Capture the cell that displays the provided text and extract its (x, y) central coordinate. 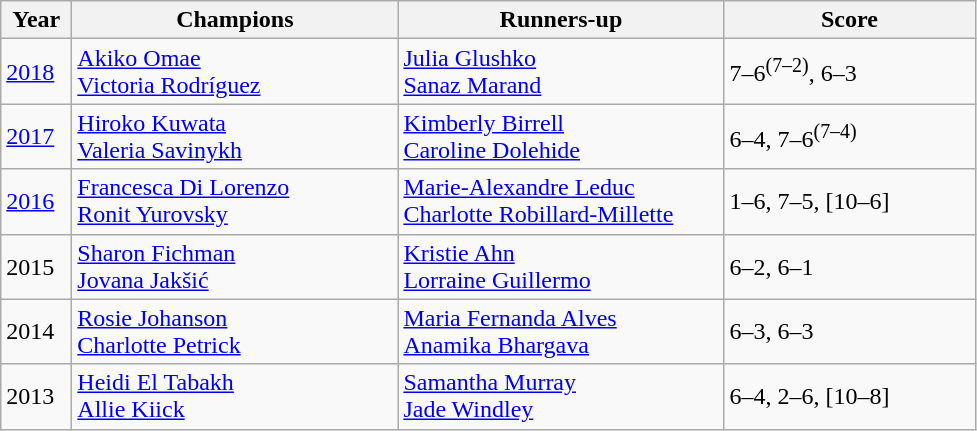
Runners-up (561, 20)
Kimberly Birrell Caroline Dolehide (561, 136)
Kristie Ahn Lorraine Guillermo (561, 266)
Maria Fernanda Alves Anamika Bhargava (561, 332)
1–6, 7–5, [10–6] (850, 202)
2017 (36, 136)
2014 (36, 332)
Marie-Alexandre Leduc Charlotte Robillard-Millette (561, 202)
6–3, 6–3 (850, 332)
2013 (36, 396)
Heidi El Tabakh Allie Kiick (235, 396)
Francesca Di Lorenzo Ronit Yurovsky (235, 202)
2016 (36, 202)
2015 (36, 266)
7–6(7–2), 6–3 (850, 72)
Julia Glushko Sanaz Marand (561, 72)
Year (36, 20)
2018 (36, 72)
Sharon Fichman Jovana Jakšić (235, 266)
6–2, 6–1 (850, 266)
Samantha Murray Jade Windley (561, 396)
Champions (235, 20)
Akiko Omae Victoria Rodríguez (235, 72)
Score (850, 20)
Hiroko Kuwata Valeria Savinykh (235, 136)
6–4, 2–6, [10–8] (850, 396)
6–4, 7–6(7–4) (850, 136)
Rosie Johanson Charlotte Petrick (235, 332)
